Provide the (x, y) coordinate of the cell's center where the given text is located.  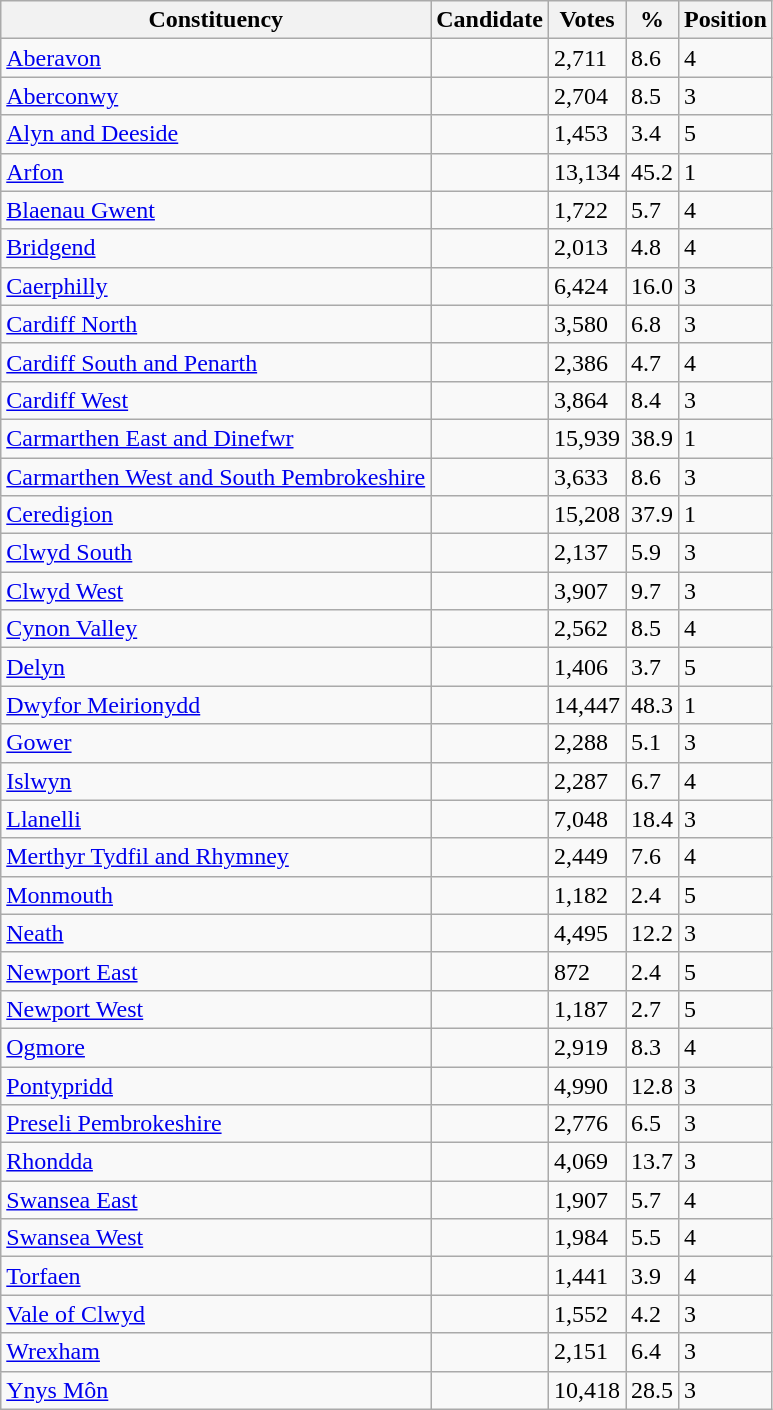
6.4 (652, 1352)
Aberavon (216, 58)
Neath (216, 933)
Newport East (216, 971)
% (652, 20)
Rhondda (216, 1162)
7.6 (652, 857)
Islwyn (216, 781)
1,722 (586, 210)
2,449 (586, 857)
Ogmore (216, 1047)
10,418 (586, 1390)
38.9 (652, 438)
2,562 (586, 629)
Newport West (216, 1009)
18.4 (652, 819)
Aberconwy (216, 96)
Ceredigion (216, 515)
Constituency (216, 20)
Blaenau Gwent (216, 210)
2,919 (586, 1047)
2,287 (586, 781)
4,990 (586, 1085)
1,182 (586, 895)
48.3 (652, 705)
8.4 (652, 400)
Cynon Valley (216, 629)
3,633 (586, 477)
13.7 (652, 1162)
Cardiff South and Penarth (216, 362)
Merthyr Tydfil and Rhymney (216, 857)
6.8 (652, 324)
Votes (586, 20)
5.9 (652, 553)
Torfaen (216, 1276)
1,984 (586, 1238)
12.2 (652, 933)
Preseli Pembrokeshire (216, 1124)
Cardiff North (216, 324)
1,187 (586, 1009)
Clwyd West (216, 591)
2,711 (586, 58)
Carmarthen East and Dinefwr (216, 438)
Delyn (216, 667)
Monmouth (216, 895)
4.8 (652, 248)
Clwyd South (216, 553)
Llanelli (216, 819)
12.8 (652, 1085)
Alyn and Deeside (216, 134)
2,013 (586, 248)
2,386 (586, 362)
5.5 (652, 1238)
15,939 (586, 438)
2,776 (586, 1124)
2,288 (586, 743)
28.5 (652, 1390)
8.3 (652, 1047)
9.7 (652, 591)
6,424 (586, 286)
1,552 (586, 1314)
3.4 (652, 134)
1,406 (586, 667)
45.2 (652, 172)
Bridgend (216, 248)
1,907 (586, 1200)
13,134 (586, 172)
Swansea East (216, 1200)
3.7 (652, 667)
2,151 (586, 1352)
Gower (216, 743)
16.0 (652, 286)
37.9 (652, 515)
6.7 (652, 781)
4,495 (586, 933)
3,580 (586, 324)
872 (586, 971)
6.5 (652, 1124)
Pontypridd (216, 1085)
4.2 (652, 1314)
15,208 (586, 515)
Cardiff West (216, 400)
Wrexham (216, 1352)
3,864 (586, 400)
5.1 (652, 743)
1,453 (586, 134)
2,704 (586, 96)
Vale of Clwyd (216, 1314)
Candidate (490, 20)
Swansea West (216, 1238)
1,441 (586, 1276)
7,048 (586, 819)
Ynys Môn (216, 1390)
Caerphilly (216, 286)
3.9 (652, 1276)
2.7 (652, 1009)
4,069 (586, 1162)
Dwyfor Meirionydd (216, 705)
Position (726, 20)
Arfon (216, 172)
2,137 (586, 553)
3,907 (586, 591)
Carmarthen West and South Pembrokeshire (216, 477)
14,447 (586, 705)
4.7 (652, 362)
